For the text-containing cell, return its midpoint in [x, y] coordinate format. 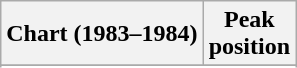
Peakposition [249, 34]
Chart (1983–1984) [102, 34]
